From the cell containing the given text, extract its center point as (x, y) coordinate. 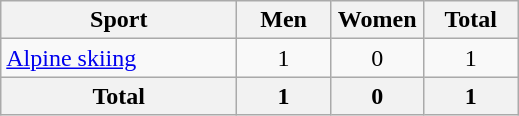
Sport (119, 20)
Men (284, 20)
Alpine skiing (119, 58)
Women (377, 20)
